Scan for the cell matching the given text and deliver its (x, y) coordinate at center. 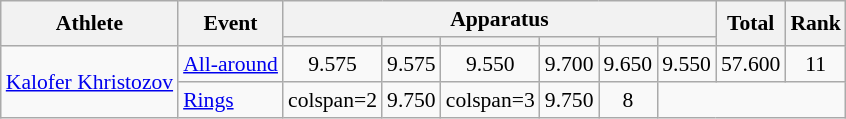
Event (230, 24)
Rank (816, 24)
All-around (230, 64)
Rings (230, 100)
9.650 (628, 64)
Kalofer Khristozov (90, 82)
colspan=3 (490, 100)
Athlete (90, 24)
9.700 (570, 64)
57.600 (750, 64)
8 (628, 100)
colspan=2 (332, 100)
Apparatus (500, 19)
Total (750, 24)
11 (816, 64)
